Capture the cell that displays the provided text and extract its (x, y) central coordinate. 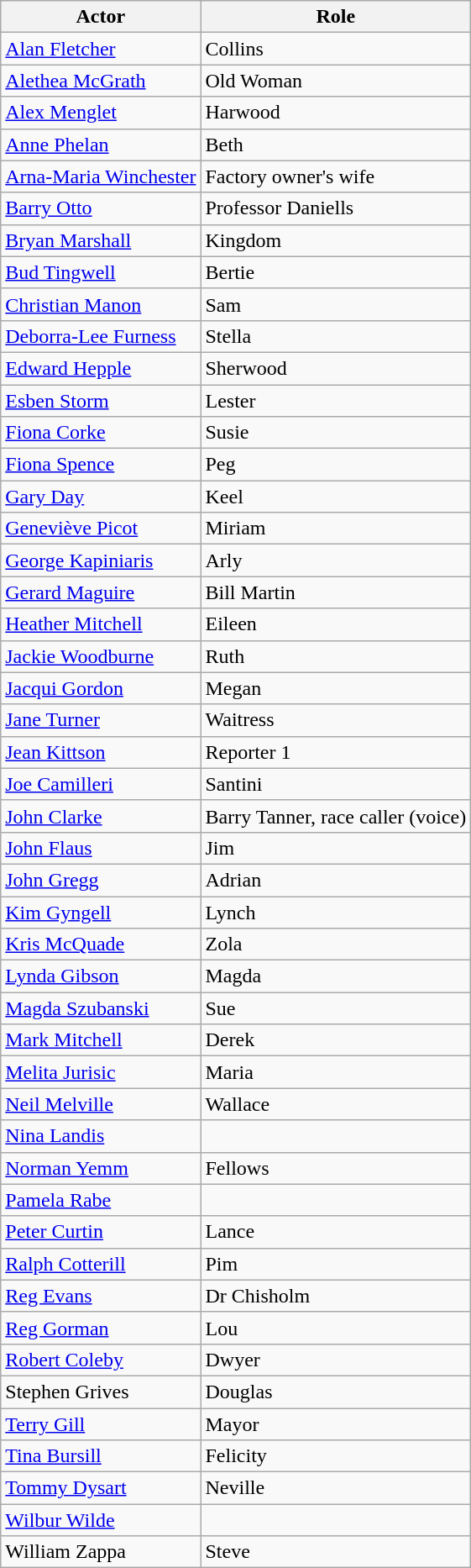
Tommy Dysart (101, 1488)
Lynda Gibson (101, 976)
Tina Bursill (101, 1456)
Edward Hepple (101, 368)
Robert Coleby (101, 1360)
Role (336, 17)
Neville (336, 1488)
Maria (336, 1072)
Kingdom (336, 240)
Douglas (336, 1392)
Melita Jurisic (101, 1072)
Peg (336, 465)
Miriam (336, 529)
Anne Phelan (101, 145)
Magda (336, 976)
Old Woman (336, 81)
Dwyer (336, 1360)
Derek (336, 1040)
Reg Evans (101, 1296)
Kim Gyngell (101, 912)
Stephen Grives (101, 1392)
Jean Kittson (101, 752)
Felicity (336, 1456)
Norman Yemm (101, 1168)
Barry Tanner, race caller (voice) (336, 816)
Stella (336, 336)
Fellows (336, 1168)
Eileen (336, 624)
Lou (336, 1328)
Mayor (336, 1424)
Jacqui Gordon (101, 688)
Bryan Marshall (101, 240)
Dr Chisholm (336, 1296)
William Zappa (101, 1552)
Jane Turner (101, 720)
Lance (336, 1232)
Jim (336, 848)
Reg Gorman (101, 1328)
Professor Daniells (336, 208)
Bertie (336, 272)
Steve (336, 1552)
Christian Manon (101, 304)
Kris McQuade (101, 944)
Zola (336, 944)
Waitress (336, 720)
Esben Storm (101, 401)
Deborra-Lee Furness (101, 336)
Harwood (336, 113)
Terry Gill (101, 1424)
John Gregg (101, 880)
Beth (336, 145)
Bud Tingwell (101, 272)
Mark Mitchell (101, 1040)
Neil Melville (101, 1104)
Ralph Cotterill (101, 1264)
Collins (336, 49)
Peter Curtin (101, 1232)
Megan (336, 688)
Bill Martin (336, 592)
Adrian (336, 880)
Alethea McGrath (101, 81)
Wallace (336, 1104)
Barry Otto (101, 208)
Gary Day (101, 497)
Sam (336, 304)
Gerard Maguire (101, 592)
Santini (336, 784)
John Clarke (101, 816)
Lester (336, 401)
Arna-Maria Winchester (101, 176)
Joe Camilleri (101, 784)
Factory owner's wife (336, 176)
John Flaus (101, 848)
George Kapiniaris (101, 560)
Keel (336, 497)
Reporter 1 (336, 752)
Alex Menglet (101, 113)
Wilbur Wilde (101, 1520)
Susie (336, 433)
Nina Landis (101, 1136)
Ruth (336, 656)
Fiona Corke (101, 433)
Lynch (336, 912)
Alan Fletcher (101, 49)
Arly (336, 560)
Sue (336, 1008)
Heather Mitchell (101, 624)
Sherwood (336, 368)
Jackie Woodburne (101, 656)
Magda Szubanski (101, 1008)
Pim (336, 1264)
Pamela Rabe (101, 1200)
Fiona Spence (101, 465)
Actor (101, 17)
Geneviève Picot (101, 529)
